Return (X, Y) of the center of cell containing provided text 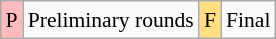
P (11, 20)
F (210, 20)
Final (248, 20)
Preliminary rounds (111, 20)
